Extract the [X, Y] coordinate from the center of the cell holding the provided text.  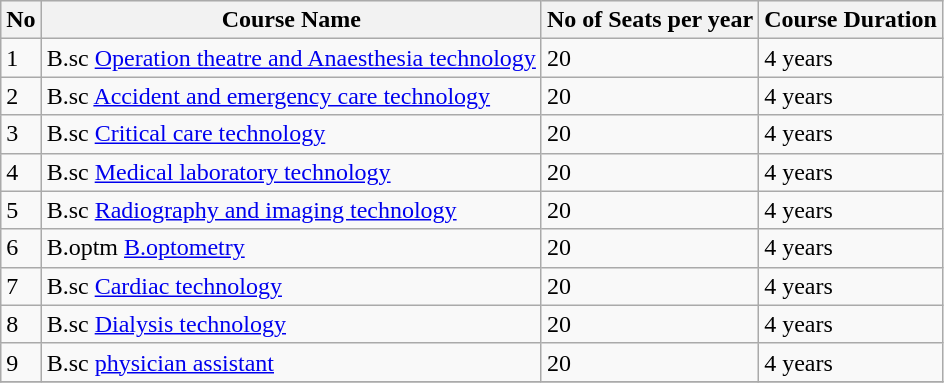
B.optm B.optometry [291, 248]
B.sc Accident and emergency care technology [291, 96]
3 [21, 134]
6 [21, 248]
B.sc Cardiac technology [291, 286]
Course Duration [851, 20]
No of Seats per year [650, 20]
9 [21, 362]
No [21, 20]
2 [21, 96]
1 [21, 58]
4 [21, 172]
B.sc Medical laboratory technology [291, 172]
Course Name [291, 20]
B.sc physician assistant [291, 362]
8 [21, 324]
B.sc Critical care technology [291, 134]
B.sc Dialysis technology [291, 324]
B.sc Radiography and imaging technology [291, 210]
5 [21, 210]
B.sc Operation theatre and Anaesthesia technology [291, 58]
7 [21, 286]
